Output the (x, y) coordinate of the center of the cell containing the given text.  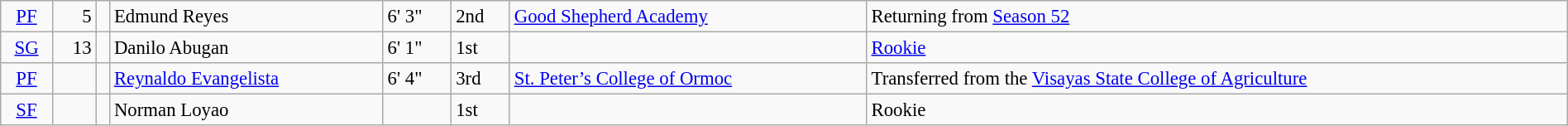
Reynaldo Evangelista (246, 79)
Good Shepherd Academy (688, 17)
5 (74, 17)
2nd (481, 17)
6' 3" (417, 17)
St. Peter’s College of Ormoc (688, 79)
Danilo Abugan (246, 48)
6' 4" (417, 79)
SG (26, 48)
SF (26, 110)
3rd (481, 79)
Edmund Reyes (246, 17)
Returning from Season 52 (1217, 17)
Transferred from the Visayas State College of Agriculture (1217, 79)
13 (74, 48)
6' 1" (417, 48)
Norman Loyao (246, 110)
